Detect which cell encompasses the target text, then output its (x, y) center coordinate. 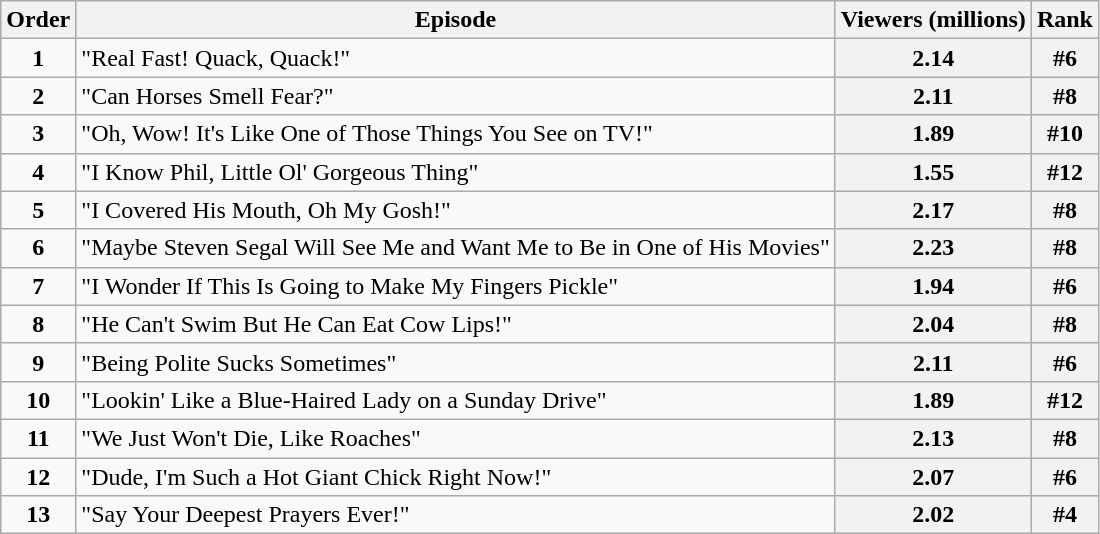
10 (38, 400)
2.23 (933, 248)
8 (38, 324)
2.07 (933, 477)
"Lookin' Like a Blue-Haired Lady on a Sunday Drive" (456, 400)
2.14 (933, 58)
9 (38, 362)
"Being Polite Sucks Sometimes" (456, 362)
Viewers (millions) (933, 20)
"I Wonder If This Is Going to Make My Fingers Pickle" (456, 286)
Rank (1064, 20)
7 (38, 286)
"I Covered His Mouth, Oh My Gosh!" (456, 210)
4 (38, 172)
1.55 (933, 172)
#4 (1064, 515)
2.17 (933, 210)
"He Can't Swim But He Can Eat Cow Lips!" (456, 324)
"Dude, I'm Such a Hot Giant Chick Right Now!" (456, 477)
"We Just Won't Die, Like Roaches" (456, 438)
"Real Fast! Quack, Quack!" (456, 58)
13 (38, 515)
Order (38, 20)
2 (38, 96)
"Say Your Deepest Prayers Ever!" (456, 515)
12 (38, 477)
2.04 (933, 324)
1 (38, 58)
"I Know Phil, Little Ol' Gorgeous Thing" (456, 172)
11 (38, 438)
6 (38, 248)
"Can Horses Smell Fear?" (456, 96)
#10 (1064, 134)
"Oh, Wow! It's Like One of Those Things You See on TV!" (456, 134)
1.94 (933, 286)
2.02 (933, 515)
3 (38, 134)
5 (38, 210)
"Maybe Steven Segal Will See Me and Want Me to Be in One of His Movies" (456, 248)
Episode (456, 20)
2.13 (933, 438)
